Return the (X, Y) coordinate for the center point of the cell that contains the specified text.  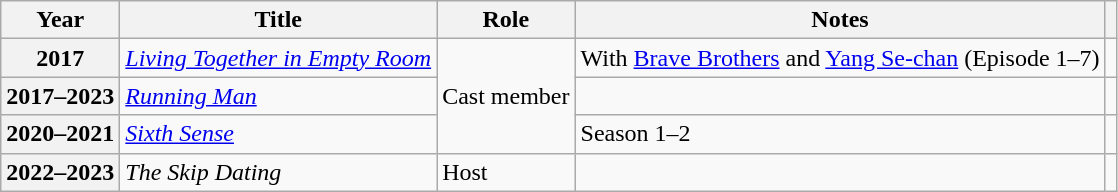
2022–2023 (60, 172)
Living Together in Empty Room (278, 58)
The Skip Dating (278, 172)
2017 (60, 58)
2017–2023 (60, 96)
Season 1–2 (840, 134)
With Brave Brothers and Yang Se-chan (Episode 1–7) (840, 58)
Year (60, 20)
Sixth Sense (278, 134)
Title (278, 20)
Running Man (278, 96)
Host (506, 172)
Role (506, 20)
2020–2021 (60, 134)
Cast member (506, 96)
Notes (840, 20)
